Extract the (x, y) coordinate from the center of the cell holding the provided text.  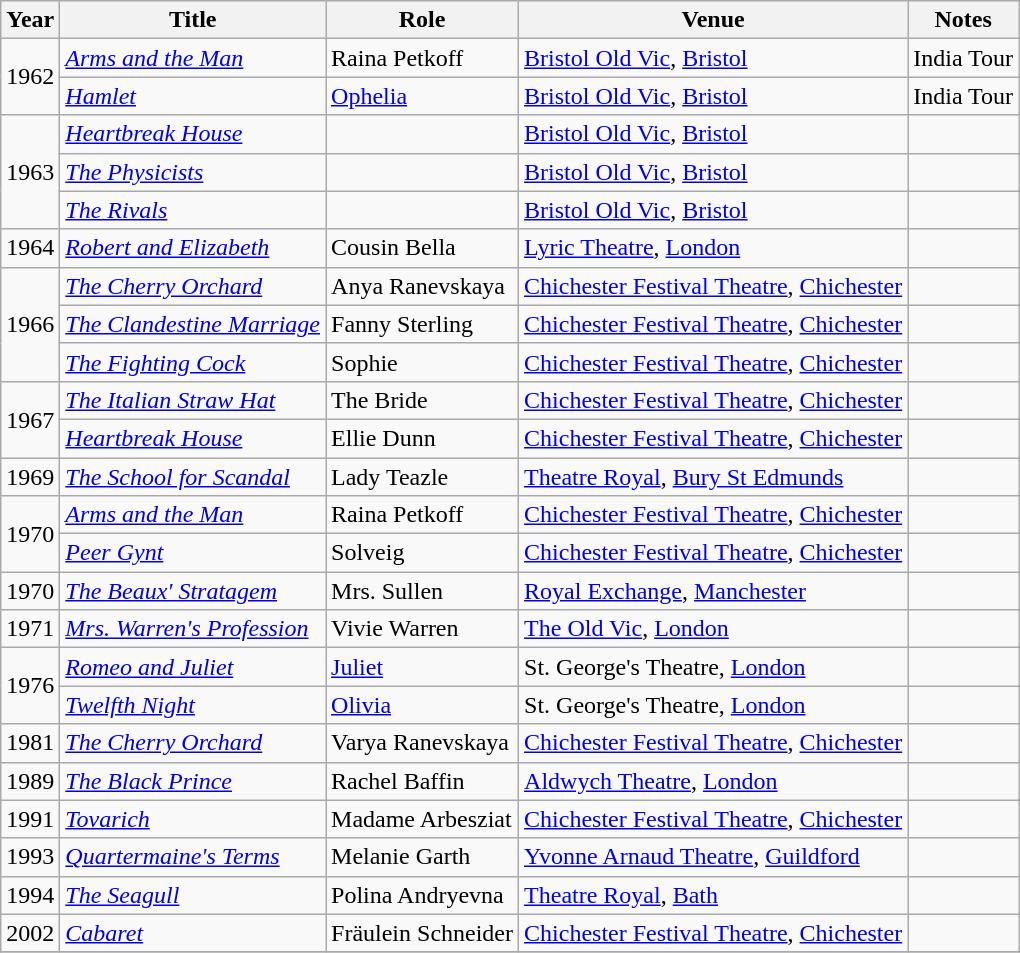
1989 (30, 781)
The Seagull (193, 895)
1971 (30, 629)
Title (193, 20)
Sophie (422, 362)
Lady Teazle (422, 477)
Robert and Elizabeth (193, 248)
Melanie Garth (422, 857)
The School for Scandal (193, 477)
1967 (30, 419)
2002 (30, 933)
Aldwych Theatre, London (714, 781)
Notes (964, 20)
Polina Andryevna (422, 895)
The Italian Straw Hat (193, 400)
Twelfth Night (193, 705)
Varya Ranevskaya (422, 743)
Juliet (422, 667)
The Bride (422, 400)
1962 (30, 77)
1963 (30, 172)
Peer Gynt (193, 553)
Solveig (422, 553)
Role (422, 20)
Rachel Baffin (422, 781)
1966 (30, 324)
The Fighting Cock (193, 362)
Theatre Royal, Bury St Edmunds (714, 477)
Royal Exchange, Manchester (714, 591)
Olivia (422, 705)
1976 (30, 686)
Quartermaine's Terms (193, 857)
The Physicists (193, 172)
The Rivals (193, 210)
Cousin Bella (422, 248)
1991 (30, 819)
Mrs. Warren's Profession (193, 629)
Anya Ranevskaya (422, 286)
The Black Prince (193, 781)
1981 (30, 743)
Ellie Dunn (422, 438)
Year (30, 20)
The Old Vic, London (714, 629)
Yvonne Arnaud Theatre, Guildford (714, 857)
1994 (30, 895)
Ophelia (422, 96)
Venue (714, 20)
Romeo and Juliet (193, 667)
Vivie Warren (422, 629)
Tovarich (193, 819)
Mrs. Sullen (422, 591)
Hamlet (193, 96)
Cabaret (193, 933)
Lyric Theatre, London (714, 248)
Madame Arbesziat (422, 819)
1969 (30, 477)
Theatre Royal, Bath (714, 895)
Fanny Sterling (422, 324)
1964 (30, 248)
1993 (30, 857)
The Beaux' Stratagem (193, 591)
The Clandestine Marriage (193, 324)
Fräulein Schneider (422, 933)
